Return the [X, Y] coordinate for the center point of the cell that contains the specified text.  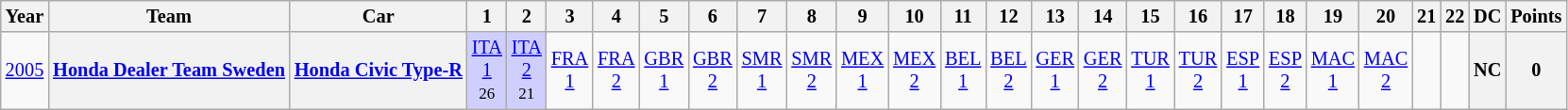
12 [1008, 16]
GBR1 [664, 71]
Year [25, 16]
4 [615, 16]
9 [863, 16]
NC [1488, 71]
MAC2 [1386, 71]
GBR2 [713, 71]
SMR1 [763, 71]
DC [1488, 16]
ITA221 [527, 71]
MAC1 [1333, 71]
11 [963, 16]
1 [487, 16]
18 [1286, 16]
ESP1 [1242, 71]
FRA1 [570, 71]
21 [1426, 16]
FRA2 [615, 71]
10 [914, 16]
22 [1455, 16]
20 [1386, 16]
MEX2 [914, 71]
7 [763, 16]
Team [169, 16]
GER2 [1103, 71]
Honda Dealer Team Sweden [169, 71]
BEL2 [1008, 71]
BEL1 [963, 71]
8 [812, 16]
TUR1 [1150, 71]
2005 [25, 71]
15 [1150, 16]
13 [1054, 16]
ITA126 [487, 71]
ESP2 [1286, 71]
Car [379, 16]
3 [570, 16]
Points [1536, 16]
2 [527, 16]
17 [1242, 16]
MEX1 [863, 71]
GER1 [1054, 71]
Honda Civic Type-R [379, 71]
0 [1536, 71]
SMR2 [812, 71]
5 [664, 16]
6 [713, 16]
TUR2 [1198, 71]
19 [1333, 16]
16 [1198, 16]
14 [1103, 16]
